Extract the (x, y) coordinate from the center of the cell holding the provided text.  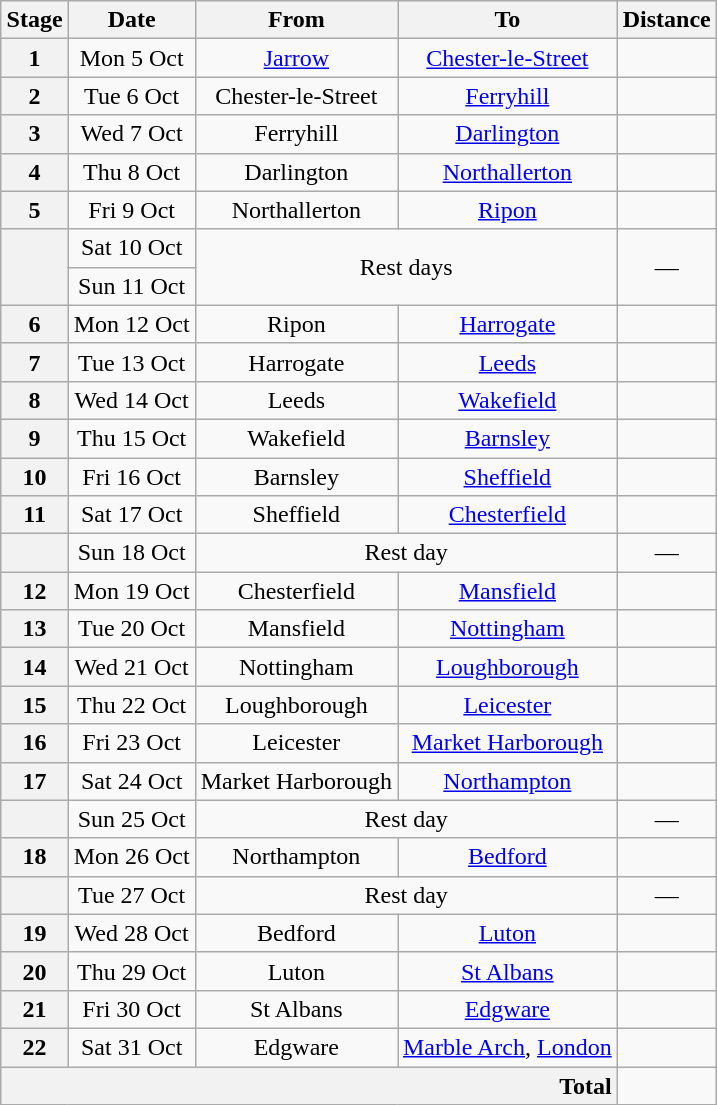
Thu 15 Oct (132, 438)
Wed 7 Oct (132, 134)
19 (34, 933)
Wed 14 Oct (132, 400)
Sat 10 Oct (132, 248)
13 (34, 629)
9 (34, 438)
8 (34, 400)
Jarrow (296, 58)
Fri 23 Oct (132, 743)
Fri 9 Oct (132, 210)
Sat 31 Oct (132, 1047)
Thu 29 Oct (132, 971)
18 (34, 857)
4 (34, 172)
21 (34, 1009)
Marble Arch, London (508, 1047)
10 (34, 477)
Wed 28 Oct (132, 933)
Thu 22 Oct (132, 705)
22 (34, 1047)
Mon 12 Oct (132, 324)
12 (34, 591)
17 (34, 781)
Tue 13 Oct (132, 362)
2 (34, 96)
Thu 8 Oct (132, 172)
Sat 24 Oct (132, 781)
Sun 18 Oct (132, 553)
Tue 27 Oct (132, 895)
Fri 16 Oct (132, 477)
3 (34, 134)
Sun 11 Oct (132, 286)
Fri 30 Oct (132, 1009)
14 (34, 667)
Mon 5 Oct (132, 58)
Tue 6 Oct (132, 96)
Distance (666, 20)
6 (34, 324)
From (296, 20)
Sat 17 Oct (132, 515)
5 (34, 210)
Date (132, 20)
1 (34, 58)
Rest days (406, 267)
Sun 25 Oct (132, 819)
20 (34, 971)
Tue 20 Oct (132, 629)
Total (309, 1085)
Wed 21 Oct (132, 667)
To (508, 20)
11 (34, 515)
7 (34, 362)
16 (34, 743)
Mon 19 Oct (132, 591)
Mon 26 Oct (132, 857)
15 (34, 705)
Stage (34, 20)
